Detect which cell encompasses the target text, then output its (X, Y) center coordinate. 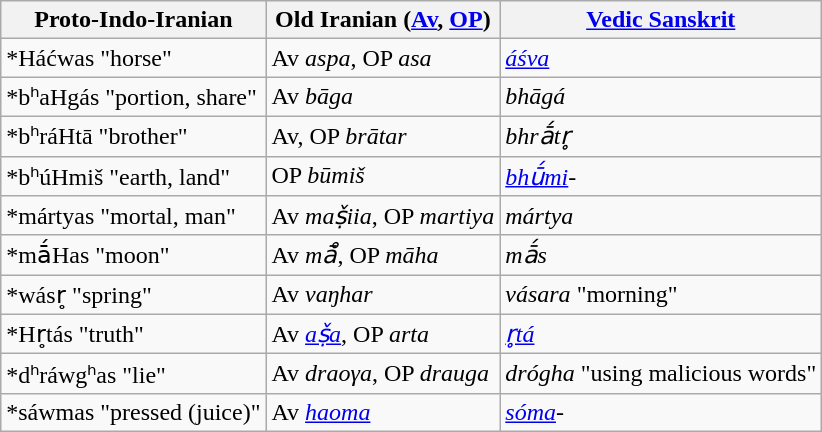
OP būmiš (383, 176)
áśva (661, 58)
*sáwmas "pressed (juice)" (134, 412)
Vedic Sanskrit (661, 20)
Av bāga (383, 97)
sóma- (661, 412)
Av aspa, OP asa (383, 58)
bhrā́tr̥ (661, 136)
*Hr̥tás "truth" (134, 334)
Av mā̊, OP māha (383, 255)
Av, OP brātar (383, 136)
*Háćwas "horse" (134, 58)
*dʰráwgʰas "lie" (134, 374)
*bʰráHtā "brother" (134, 136)
mártya (661, 216)
Av aṣ̌a, OP arta (383, 334)
drógha "using malicious words" (661, 374)
*mā́Has "moon" (134, 255)
Proto-Indo-Iranian (134, 20)
*wásr̥ "spring" (134, 295)
bhū́mi- (661, 176)
*mártyas "mortal, man" (134, 216)
mā́s (661, 255)
r̥tá (661, 334)
vásara "morning" (661, 295)
Av maṣ̌iia, OP martiya (383, 216)
*bʰaHgás "portion, share" (134, 97)
Av draoγa, OP drauga (383, 374)
Av haoma (383, 412)
bhāgá (661, 97)
Av vaŋhar (383, 295)
*bʰúHmiš "earth, land" (134, 176)
Old Iranian (Av, OP) (383, 20)
